Detect which cell encompasses the target text, then output its [x, y] center coordinate. 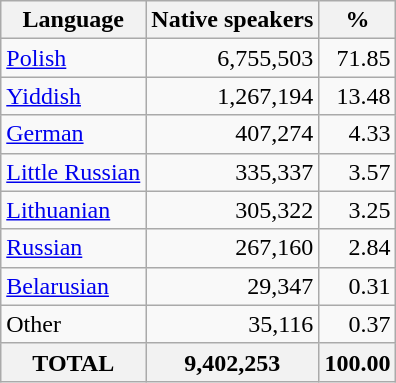
13.48 [358, 96]
0.31 [358, 286]
Little Russian [74, 172]
35,116 [232, 324]
Other [74, 324]
Russian [74, 248]
100.00 [358, 362]
German [74, 134]
2.84 [358, 248]
Lithuanian [74, 210]
TOTAL [74, 362]
305,322 [232, 210]
0.37 [358, 324]
1,267,194 [232, 96]
4.33 [358, 134]
3.25 [358, 210]
71.85 [358, 58]
Polish [74, 58]
267,160 [232, 248]
9,402,253 [232, 362]
% [358, 20]
6,755,503 [232, 58]
Yiddish [74, 96]
Language [74, 20]
Belarusian [74, 286]
407,274 [232, 134]
335,337 [232, 172]
3.57 [358, 172]
Native speakers [232, 20]
29,347 [232, 286]
